For the text-containing cell, return its midpoint in [X, Y] coordinate format. 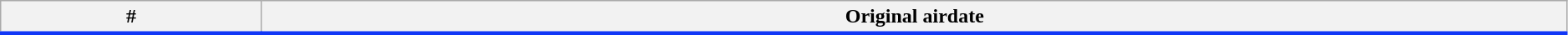
Original airdate [914, 17]
# [132, 17]
